Find where the given text appears and provide that cell's center as [X, Y] coordinate. 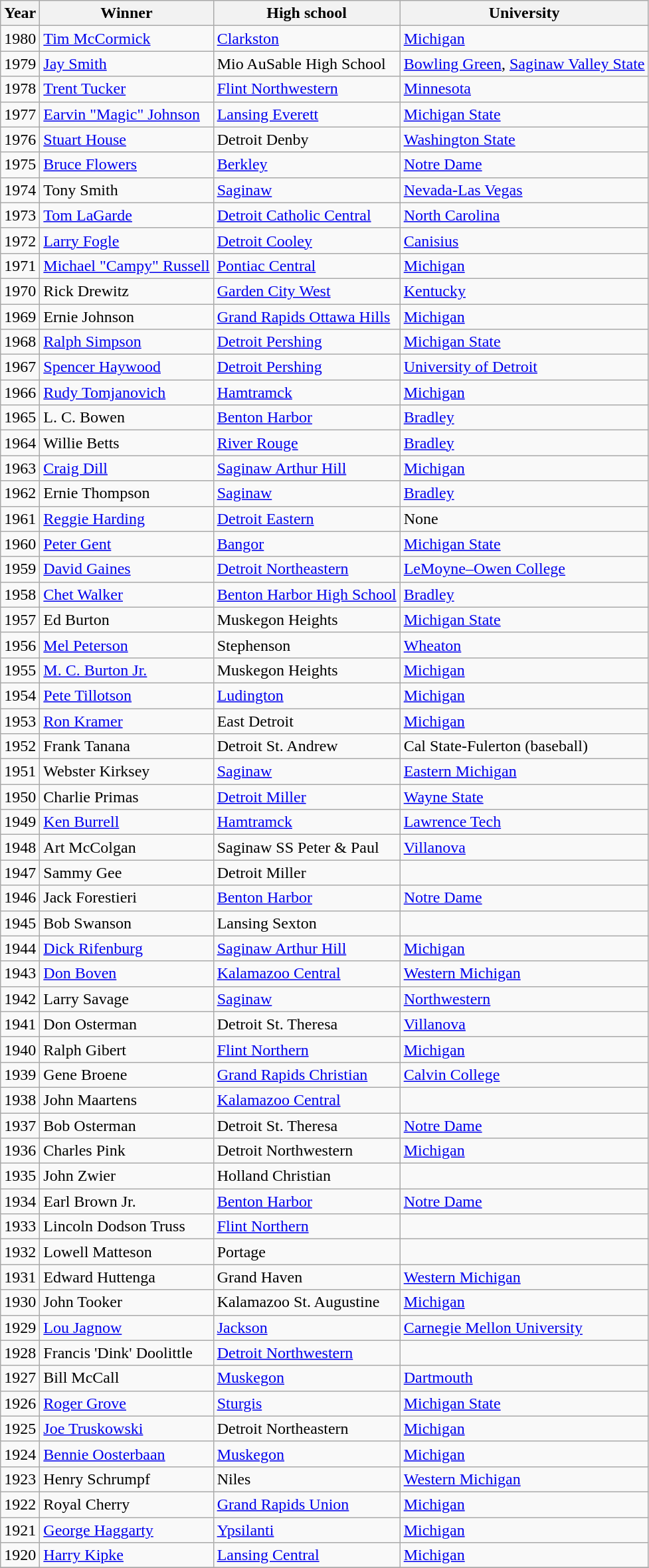
Calvin College [524, 1075]
1970 [20, 291]
Garden City West [307, 291]
Berkley [307, 165]
Grand Haven [307, 1277]
1940 [20, 1049]
LeMoyne–Owen College [524, 569]
Minnesota [524, 89]
Ed Burton [126, 620]
1978 [20, 89]
Charles Pink [126, 1151]
1927 [20, 1378]
Francis 'Dink' Doolittle [126, 1353]
Carnegie Mellon University [524, 1328]
1929 [20, 1328]
Ken Burrell [126, 822]
John Zwier [126, 1176]
Mio AuSable High School [307, 64]
1961 [20, 519]
Reggie Harding [126, 519]
1920 [20, 1555]
1930 [20, 1302]
1945 [20, 923]
1962 [20, 493]
Edward Huttenga [126, 1277]
Pontiac Central [307, 266]
1922 [20, 1504]
Sturgis [307, 1403]
Grand Rapids Ottawa Hills [307, 317]
Ypsilanti [307, 1529]
Lawrence Tech [524, 822]
1951 [20, 772]
1972 [20, 240]
Ron Kramer [126, 721]
Benton Harbor High School [307, 594]
1935 [20, 1176]
Bangor [307, 544]
1944 [20, 948]
1969 [20, 317]
1973 [20, 215]
Dick Rifenburg [126, 948]
Bob Osterman [126, 1126]
Ralph Gibert [126, 1049]
Art McColgan [126, 847]
Earl Brown Jr. [126, 1201]
Stuart House [126, 139]
1923 [20, 1479]
1956 [20, 645]
Michael "Campy" Russell [126, 266]
Kalamazoo St. Augustine [307, 1302]
1965 [20, 418]
1953 [20, 721]
Bob Swanson [126, 923]
1937 [20, 1126]
1968 [20, 342]
Don Boven [126, 974]
Ralph Simpson [126, 342]
Wheaton [524, 645]
1931 [20, 1277]
Peter Gent [126, 544]
Stephenson [307, 645]
High school [307, 13]
1971 [20, 266]
Eastern Michigan [524, 772]
Lou Jagnow [126, 1328]
1933 [20, 1227]
Willie Betts [126, 443]
Trent Tucker [126, 89]
1980 [20, 39]
1976 [20, 139]
Wayne State [524, 797]
Bennie Oosterbaan [126, 1454]
1948 [20, 847]
1975 [20, 165]
Cal State-Fulerton (baseball) [524, 746]
1979 [20, 64]
John Maartens [126, 1100]
1946 [20, 898]
Joe Truskowski [126, 1429]
1964 [20, 443]
1955 [20, 670]
1943 [20, 974]
Lincoln Dodson Truss [126, 1227]
L. C. Bowen [126, 418]
Canisius [524, 240]
Northwestern [524, 999]
Royal Cherry [126, 1504]
Clarkston [307, 39]
1949 [20, 822]
Ludington [307, 695]
1959 [20, 569]
1942 [20, 999]
Henry Schrumpf [126, 1479]
East Detroit [307, 721]
John Tooker [126, 1302]
Detroit Eastern [307, 519]
Detroit Catholic Central [307, 215]
Frank Tanana [126, 746]
Webster Kirksey [126, 772]
1924 [20, 1454]
Tim McCormick [126, 39]
Detroit St. Andrew [307, 746]
1939 [20, 1075]
1963 [20, 468]
North Carolina [524, 215]
Jack Forestieri [126, 898]
Jay Smith [126, 64]
Sammy Gee [126, 873]
1921 [20, 1529]
1936 [20, 1151]
Niles [307, 1479]
Year [20, 13]
Grand Rapids Christian [307, 1075]
Detroit Cooley [307, 240]
Dartmouth [524, 1378]
Ernie Johnson [126, 317]
1950 [20, 797]
Craig Dill [126, 468]
Bill McCall [126, 1378]
1958 [20, 594]
1947 [20, 873]
Roger Grove [126, 1403]
Saginaw SS Peter & Paul [307, 847]
1960 [20, 544]
Tom LaGarde [126, 215]
1928 [20, 1353]
1974 [20, 190]
Holland Christian [307, 1176]
Mel Peterson [126, 645]
Portage [307, 1252]
Lowell Matteson [126, 1252]
1977 [20, 114]
Rudy Tomjanovich [126, 392]
1926 [20, 1403]
David Gaines [126, 569]
M. C. Burton Jr. [126, 670]
River Rouge [307, 443]
Washington State [524, 139]
Spencer Haywood [126, 367]
Rick Drewitz [126, 291]
1932 [20, 1252]
Kentucky [524, 291]
Ernie Thompson [126, 493]
None [524, 519]
1954 [20, 695]
Pete Tillotson [126, 695]
Tony Smith [126, 190]
Larry Fogle [126, 240]
Grand Rapids Union [307, 1504]
University [524, 13]
Earvin "Magic" Johnson [126, 114]
Detroit Denby [307, 139]
1938 [20, 1100]
1925 [20, 1429]
George Haggarty [126, 1529]
1934 [20, 1201]
Charlie Primas [126, 797]
Bruce Flowers [126, 165]
Bowling Green, Saginaw Valley State [524, 64]
Winner [126, 13]
Nevada-Las Vegas [524, 190]
Lansing Central [307, 1555]
University of Detroit [524, 367]
1966 [20, 392]
Lansing Everett [307, 114]
1957 [20, 620]
1952 [20, 746]
Gene Broene [126, 1075]
Chet Walker [126, 594]
Lansing Sexton [307, 923]
1967 [20, 367]
1941 [20, 1024]
Jackson [307, 1328]
Larry Savage [126, 999]
Don Osterman [126, 1024]
Harry Kipke [126, 1555]
Flint Northwestern [307, 89]
